Identify which cell holds the provided text, then report its [x, y] central coordinate. 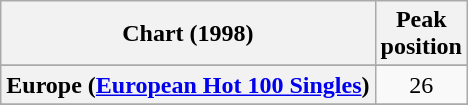
Chart (1998) [188, 34]
Europe (European Hot 100 Singles) [188, 85]
Peakposition [421, 34]
26 [421, 85]
